Return (X, Y) of the center of cell containing provided text 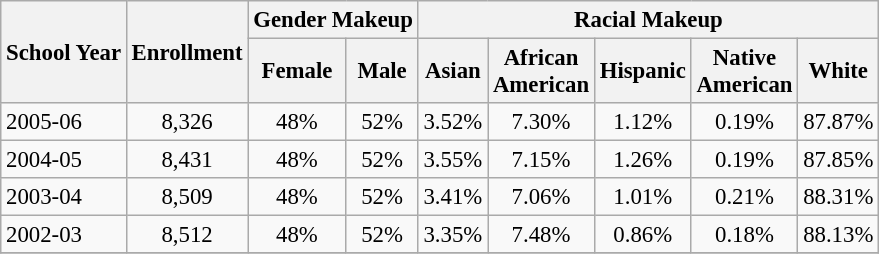
8,431 (187, 160)
1.26% (642, 160)
7.30% (542, 122)
Hispanic (642, 72)
2004-05 (64, 160)
Male (382, 72)
3.41% (452, 197)
2002-03 (64, 235)
7.15% (542, 160)
8,509 (187, 197)
3.35% (452, 235)
3.52% (452, 122)
7.48% (542, 235)
87.87% (838, 122)
African American (542, 72)
87.85% (838, 160)
88.13% (838, 235)
8,326 (187, 122)
1.12% (642, 122)
0.21% (744, 197)
Racial Makeup (648, 20)
White (838, 72)
Native American (744, 72)
3.55% (452, 160)
Female (297, 72)
Enrollment (187, 52)
2005-06 (64, 122)
Gender Makeup (333, 20)
88.31% (838, 197)
School Year (64, 52)
7.06% (542, 197)
Asian (452, 72)
2003-04 (64, 197)
0.18% (744, 235)
0.86% (642, 235)
8,512 (187, 235)
1.01% (642, 197)
